Identify which cell holds the provided text, then report its (x, y) central coordinate. 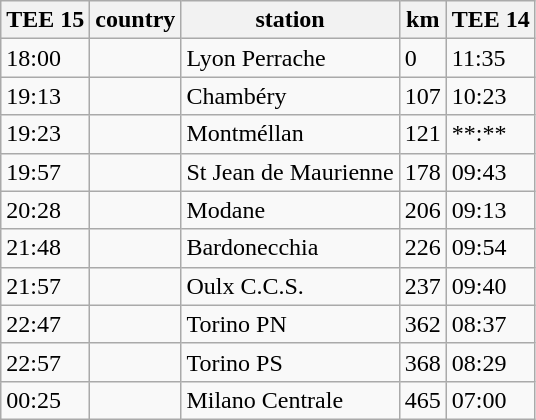
09:13 (490, 210)
Torino PS (290, 362)
237 (422, 286)
Milano Centrale (290, 400)
Chambéry (290, 96)
country (136, 20)
09:43 (490, 172)
368 (422, 362)
09:40 (490, 286)
10:23 (490, 96)
station (290, 20)
Oulx C.C.S. (290, 286)
22:57 (46, 362)
TEE 15 (46, 20)
Montméllan (290, 134)
09:54 (490, 248)
Lyon Perrache (290, 58)
362 (422, 324)
20:28 (46, 210)
07:00 (490, 400)
19:57 (46, 172)
206 (422, 210)
11:35 (490, 58)
08:29 (490, 362)
08:37 (490, 324)
TEE 14 (490, 20)
19:13 (46, 96)
Torino PN (290, 324)
107 (422, 96)
19:23 (46, 134)
22:47 (46, 324)
121 (422, 134)
18:00 (46, 58)
465 (422, 400)
178 (422, 172)
226 (422, 248)
**:** (490, 134)
Bardonecchia (290, 248)
km (422, 20)
21:57 (46, 286)
21:48 (46, 248)
0 (422, 58)
Modane (290, 210)
00:25 (46, 400)
St Jean de Maurienne (290, 172)
